For the text-containing cell, return its midpoint in (X, Y) coordinate format. 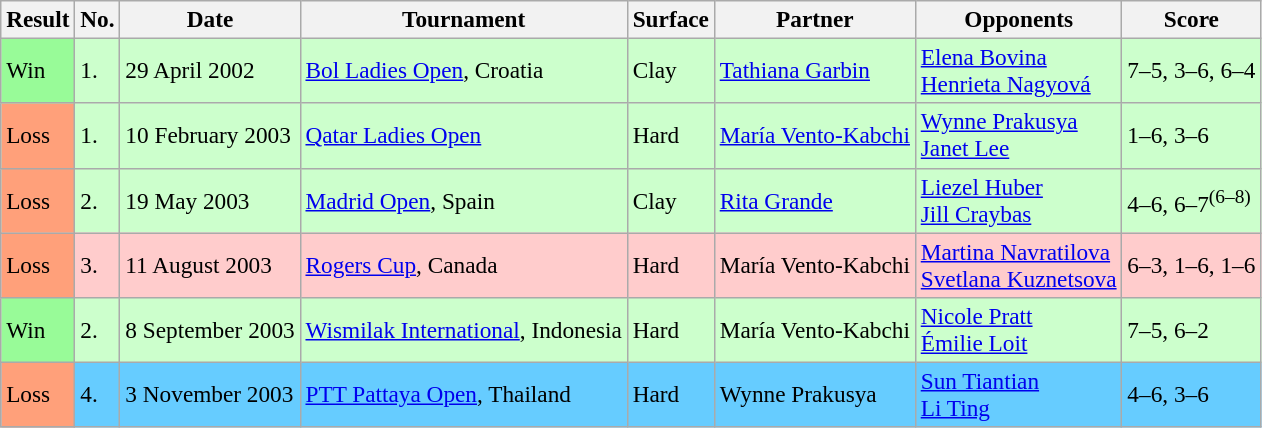
4. (98, 394)
Wynne Prakusya (814, 394)
Date (210, 19)
Bol Ladies Open, Croatia (464, 70)
Tathiana Garbin (814, 70)
1–6, 3–6 (1192, 136)
11 August 2003 (210, 264)
Rita Grande (814, 200)
Result (38, 19)
Opponents (1018, 19)
Surface (670, 19)
Madrid Open, Spain (464, 200)
Partner (814, 19)
Wismilak International, Indonesia (464, 330)
Liezel Huber Jill Craybas (1018, 200)
7–5, 3–6, 6–4 (1192, 70)
7–5, 6–2 (1192, 330)
Elena Bovina Henrieta Nagyová (1018, 70)
PTT Pattaya Open, Thailand (464, 394)
Tournament (464, 19)
Rogers Cup, Canada (464, 264)
No. (98, 19)
29 April 2002 (210, 70)
Qatar Ladies Open (464, 136)
3 November 2003 (210, 394)
4–6, 3–6 (1192, 394)
10 February 2003 (210, 136)
Martina Navratilova Svetlana Kuznetsova (1018, 264)
6–3, 1–6, 1–6 (1192, 264)
8 September 2003 (210, 330)
Score (1192, 19)
4–6, 6–7(6–8) (1192, 200)
Wynne Prakusya Janet Lee (1018, 136)
Sun Tiantian Li Ting (1018, 394)
Nicole Pratt Émilie Loit (1018, 330)
19 May 2003 (210, 200)
3. (98, 264)
